For the text-containing cell, return its midpoint in [x, y] coordinate format. 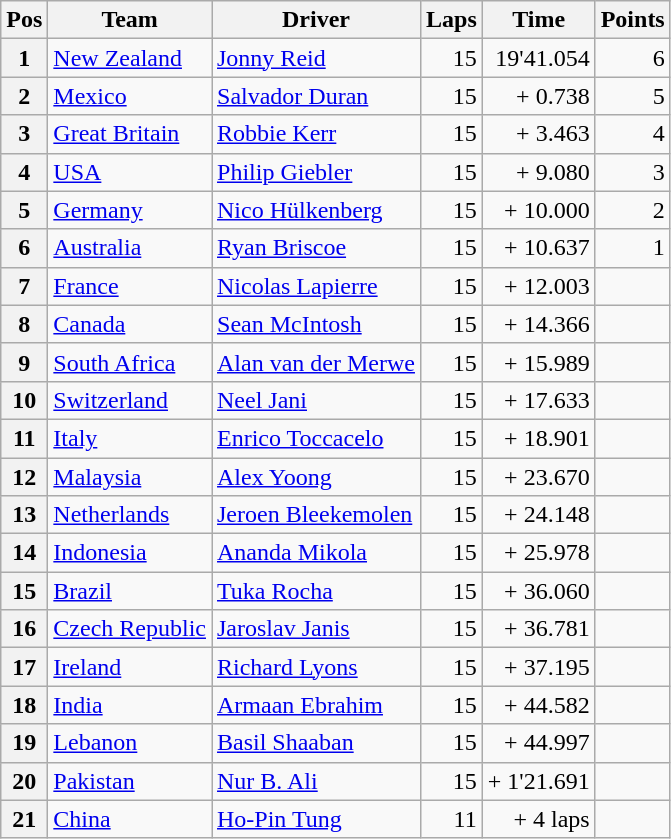
Enrico Toccacelo [316, 438]
+ 23.670 [538, 477]
Philip Giebler [316, 172]
+ 0.738 [538, 96]
Jonny Reid [316, 58]
+ 44.582 [538, 705]
8 [24, 324]
Switzerland [130, 400]
Pos [24, 20]
+ 12.003 [538, 286]
Laps [451, 20]
14 [24, 553]
Germany [130, 210]
12 [24, 477]
19 [24, 743]
Lebanon [130, 743]
Italy [130, 438]
+ 17.633 [538, 400]
Nico Hülkenberg [316, 210]
Indonesia [130, 553]
17 [24, 667]
+ 10.000 [538, 210]
+ 4 laps [538, 819]
Robbie Kerr [316, 134]
Ananda Mikola [316, 553]
Jaroslav Janis [316, 629]
9 [24, 362]
21 [24, 819]
Alan van der Merwe [316, 362]
+ 3.463 [538, 134]
Alex Yoong [316, 477]
Driver [316, 20]
10 [24, 400]
+ 10.637 [538, 248]
Ryan Briscoe [316, 248]
Australia [130, 248]
+ 36.781 [538, 629]
Time [538, 20]
New Zealand [130, 58]
+ 18.901 [538, 438]
13 [24, 515]
Canada [130, 324]
Ho-Pin Tung [316, 819]
16 [24, 629]
Czech Republic [130, 629]
Basil Shaaban [316, 743]
Sean McIntosh [316, 324]
Mexico [130, 96]
Salvador Duran [316, 96]
20 [24, 781]
19'41.054 [538, 58]
Points [632, 20]
Pakistan [130, 781]
+ 24.148 [538, 515]
Jeroen Bleekemolen [316, 515]
France [130, 286]
Netherlands [130, 515]
7 [24, 286]
India [130, 705]
South Africa [130, 362]
+ 37.195 [538, 667]
China [130, 819]
USA [130, 172]
+ 14.366 [538, 324]
+ 9.080 [538, 172]
Ireland [130, 667]
18 [24, 705]
Richard Lyons [316, 667]
Nur B. Ali [316, 781]
Nicolas Lapierre [316, 286]
Armaan Ebrahim [316, 705]
+ 15.989 [538, 362]
Neel Jani [316, 400]
+ 1'21.691 [538, 781]
Brazil [130, 591]
Great Britain [130, 134]
Team [130, 20]
+ 44.997 [538, 743]
+ 25.978 [538, 553]
Tuka Rocha [316, 591]
Malaysia [130, 477]
+ 36.060 [538, 591]
